Identify which cell holds the provided text, then report its (X, Y) central coordinate. 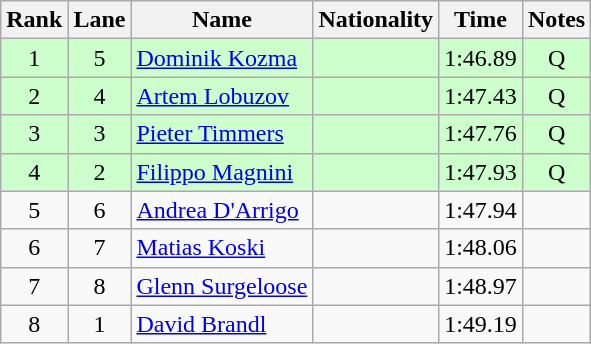
1:46.89 (481, 58)
Dominik Kozma (222, 58)
Glenn Surgeloose (222, 286)
Notes (556, 20)
Name (222, 20)
1:47.94 (481, 210)
Artem Lobuzov (222, 96)
1:47.43 (481, 96)
Andrea D'Arrigo (222, 210)
David Brandl (222, 324)
Matias Koski (222, 248)
1:47.76 (481, 134)
Pieter Timmers (222, 134)
1:48.97 (481, 286)
Filippo Magnini (222, 172)
Lane (100, 20)
Nationality (376, 20)
Rank (34, 20)
1:48.06 (481, 248)
1:49.19 (481, 324)
Time (481, 20)
1:47.93 (481, 172)
